Provide the [X, Y] coordinate of the cell's center where the given text is located.  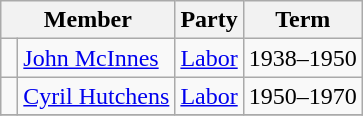
Cyril Hutchens [96, 96]
Party [209, 20]
John McInnes [96, 58]
Term [302, 20]
Member [88, 20]
1950–1970 [302, 96]
1938–1950 [302, 58]
